Detect which cell encompasses the target text, then output its (x, y) center coordinate. 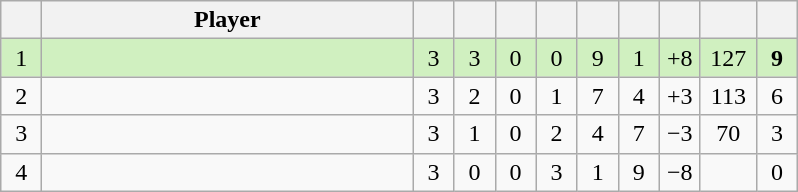
−3 (680, 134)
+3 (680, 96)
70 (728, 134)
113 (728, 96)
−8 (680, 172)
6 (776, 96)
127 (728, 58)
Player (228, 20)
+8 (680, 58)
